Capture the cell that displays the provided text and extract its [X, Y] central coordinate. 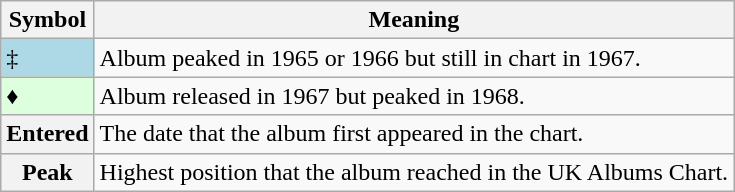
Highest position that the album reached in the UK Albums Chart. [414, 172]
The date that the album first appeared in the chart. [414, 134]
Symbol [48, 20]
Album peaked in 1965 or 1966 but still in chart in 1967. [414, 58]
Album released in 1967 but peaked in 1968. [414, 96]
Peak [48, 172]
Meaning [414, 20]
Entered [48, 134]
‡ [48, 58]
♦ [48, 96]
